Extract the (x, y) coordinate from the center of the cell holding the provided text.  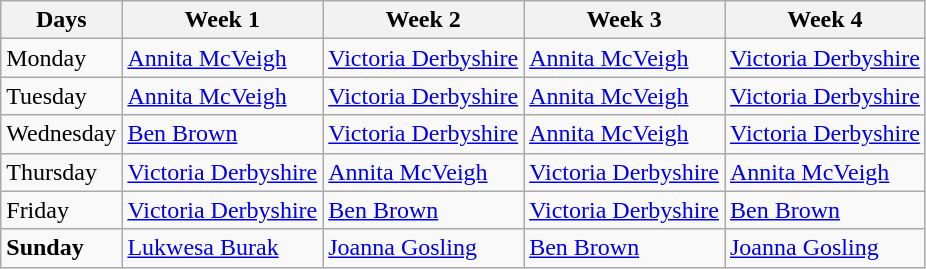
Lukwesa Burak (222, 248)
Friday (62, 210)
Monday (62, 58)
Week 4 (824, 20)
Week 2 (424, 20)
Days (62, 20)
Week 3 (624, 20)
Thursday (62, 172)
Tuesday (62, 96)
Week 1 (222, 20)
Sunday (62, 248)
Wednesday (62, 134)
